Output the (x, y) coordinate of the center of the cell containing the given text.  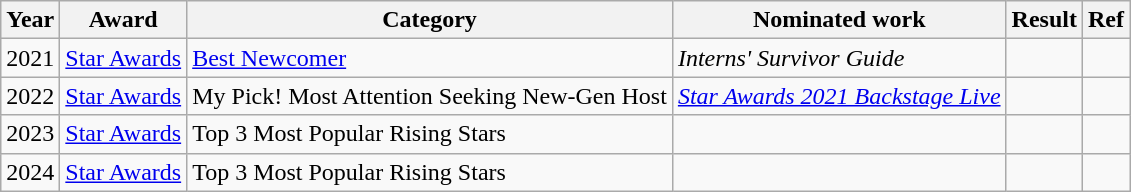
Category (430, 20)
Nominated work (839, 20)
Ref (1106, 20)
Result (1044, 20)
2023 (30, 134)
Award (124, 20)
2024 (30, 172)
2022 (30, 96)
Interns' Survivor Guide (839, 58)
2021 (30, 58)
Best Newcomer (430, 58)
Year (30, 20)
Star Awards 2021 Backstage Live (839, 96)
My Pick! Most Attention Seeking New-Gen Host (430, 96)
